For the text-containing cell, return its midpoint in (X, Y) coordinate format. 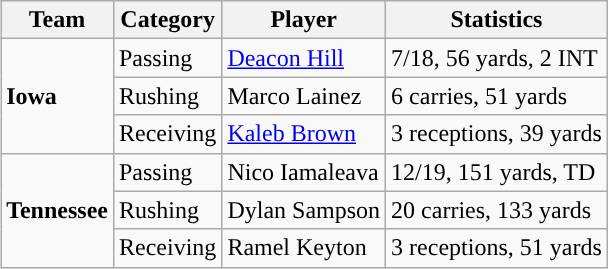
Kaleb Brown (304, 134)
Player (304, 20)
Marco Lainez (304, 96)
Ramel Keyton (304, 248)
12/19, 151 yards, TD (497, 172)
Iowa (58, 96)
Tennessee (58, 210)
Deacon Hill (304, 58)
Statistics (497, 20)
7/18, 56 yards, 2 INT (497, 58)
20 carries, 133 yards (497, 210)
Category (167, 20)
6 carries, 51 yards (497, 96)
Team (58, 20)
3 receptions, 51 yards (497, 248)
3 receptions, 39 yards (497, 134)
Dylan Sampson (304, 210)
Nico Iamaleava (304, 172)
